Find where the given text appears and provide that cell's center as (x, y) coordinate. 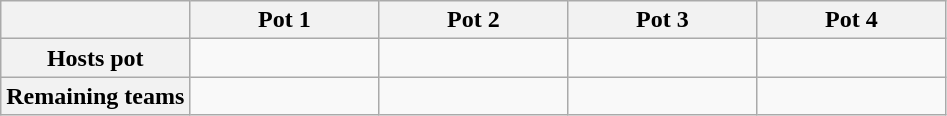
Remaining teams (96, 96)
Pot 4 (852, 20)
Pot 1 (284, 20)
Pot 3 (662, 20)
Pot 2 (474, 20)
Hosts pot (96, 58)
